Output the (X, Y) coordinate of the center of the cell containing the given text.  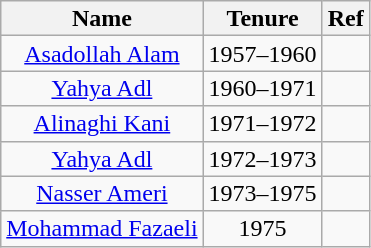
Asadollah Alam (102, 54)
1975 (262, 228)
Alinaghi Kani (102, 124)
Ref (346, 18)
1971–1972 (262, 124)
1960–1971 (262, 88)
Nasser Ameri (102, 194)
Name (102, 18)
1972–1973 (262, 158)
1957–1960 (262, 54)
1973–1975 (262, 194)
Mohammad Fazaeli (102, 228)
Tenure (262, 18)
